Capture the cell that displays the provided text and extract its [x, y] central coordinate. 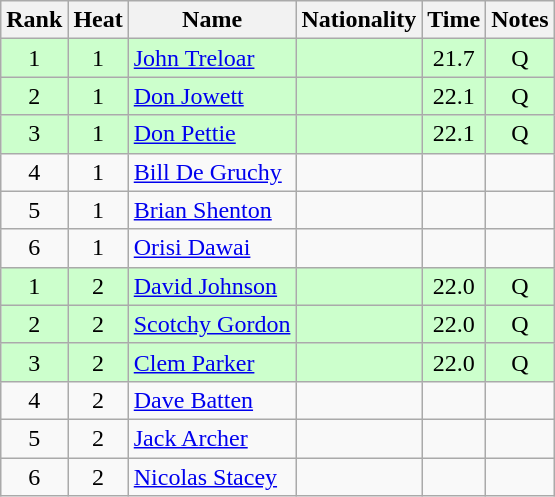
Don Pettie [212, 134]
21.7 [454, 58]
Nationality [359, 20]
Scotchy Gordon [212, 324]
John Treloar [212, 58]
Brian Shenton [212, 210]
Notes [520, 20]
Rank [34, 20]
Dave Batten [212, 400]
Jack Archer [212, 438]
Name [212, 20]
Orisi Dawai [212, 248]
Don Jowett [212, 96]
Bill De Gruchy [212, 172]
Nicolas Stacey [212, 477]
Clem Parker [212, 362]
Heat [98, 20]
David Johnson [212, 286]
Time [454, 20]
